Capture the cell that displays the provided text and extract its [X, Y] central coordinate. 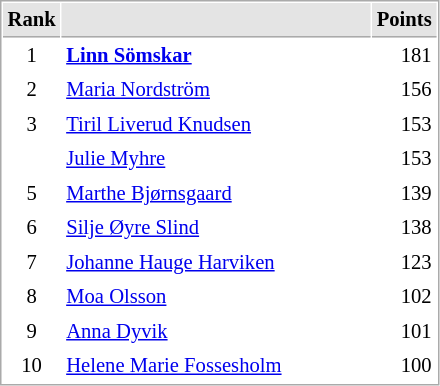
9 [32, 332]
Moa Olsson [216, 296]
Linn Sömskar [216, 56]
5 [32, 194]
1 [32, 56]
102 [404, 296]
101 [404, 332]
138 [404, 228]
181 [404, 56]
Points [404, 20]
139 [404, 194]
Marthe Bjørnsgaard [216, 194]
Rank [32, 20]
8 [32, 296]
Silje Øyre Slind [216, 228]
100 [404, 366]
Helene Marie Fossesholm [216, 366]
10 [32, 366]
Tiril Liverud Knudsen [216, 124]
3 [32, 124]
6 [32, 228]
123 [404, 262]
2 [32, 90]
Julie Myhre [216, 158]
Johanne Hauge Harviken [216, 262]
156 [404, 90]
7 [32, 262]
Anna Dyvik [216, 332]
Maria Nordström [216, 90]
